Return the (X, Y) coordinate for the center point of the cell that contains the specified text.  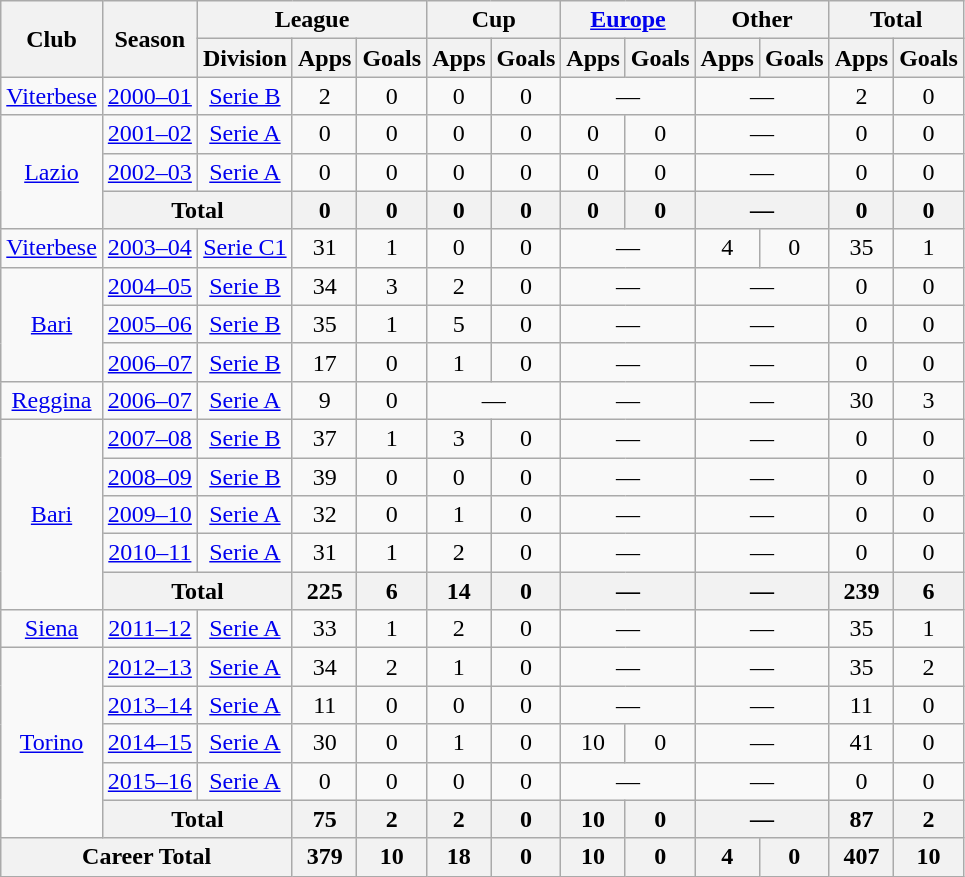
2005–06 (150, 324)
75 (324, 819)
League (312, 20)
37 (324, 438)
Torino (52, 743)
2007–08 (150, 438)
Cup (494, 20)
87 (861, 819)
2009–10 (150, 515)
33 (324, 629)
18 (459, 857)
Europe (628, 20)
379 (324, 857)
2002–03 (150, 172)
2011–12 (150, 629)
39 (324, 477)
239 (861, 591)
407 (861, 857)
2003–04 (150, 248)
5 (459, 324)
Serie C1 (244, 248)
2008–09 (150, 477)
Other (762, 20)
2001–02 (150, 134)
Club (52, 39)
2004–05 (150, 286)
32 (324, 515)
2000–01 (150, 96)
2014–15 (150, 743)
14 (459, 591)
41 (861, 743)
Lazio (52, 172)
Siena (52, 629)
Reggina (52, 400)
225 (324, 591)
2013–14 (150, 705)
Career Total (147, 857)
Division (244, 58)
17 (324, 362)
2015–16 (150, 781)
2012–13 (150, 667)
2010–11 (150, 553)
9 (324, 400)
Season (150, 39)
